Extract the (X, Y) coordinate from the center of the cell holding the provided text.  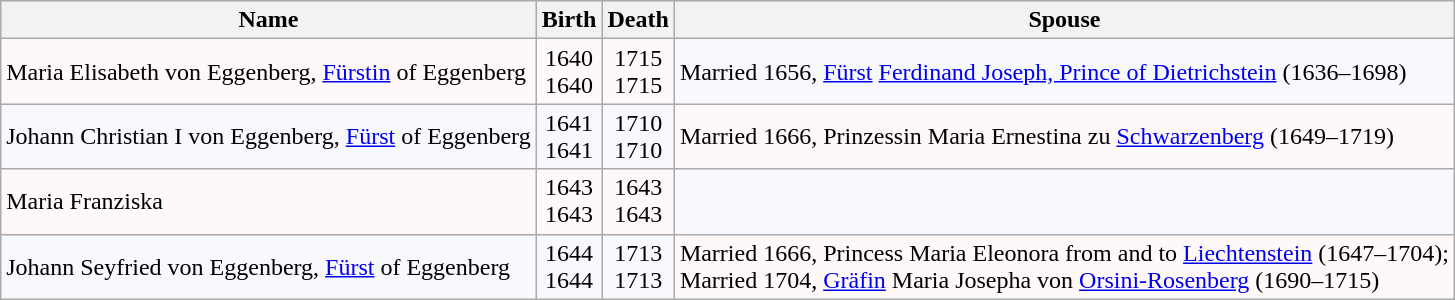
Maria Elisabeth von Eggenberg, Fürstin of Eggenberg (268, 72)
Spouse (1064, 20)
16431643 (638, 202)
Johann Christian I von Eggenberg, Fürst of Eggenberg (268, 136)
Death (638, 20)
17131713 (638, 266)
Birth (569, 20)
Married 1656, Fürst Ferdinand Joseph, Prince of Dietrichstein (1636–1698) (1064, 72)
Johann Seyfried von Eggenberg, Fürst of Eggenberg (268, 266)
16401640 (569, 72)
17101710 (638, 136)
17151715 (638, 72)
16411641 (569, 136)
Maria Franziska (268, 202)
16441644 (569, 266)
Married 1666, Princess Maria Eleonora from and to Liechtenstein (1647–1704);Married 1704, Gräfin Maria Josepha von Orsini-Rosenberg (1690–1715) (1064, 266)
1643 1643 (569, 202)
Married 1666, Prinzessin Maria Ernestina zu Schwarzenberg (1649–1719) (1064, 136)
Name (268, 20)
